Output the (X, Y) coordinate of the center of the cell containing the given text.  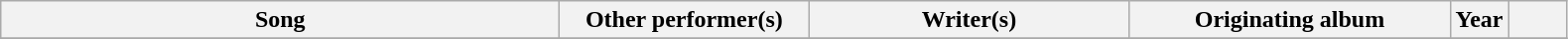
Other performer(s) (685, 20)
Writer(s) (969, 20)
Originating album (1290, 20)
Song (280, 20)
Year (1479, 20)
